Identify which cell holds the provided text, then report its (x, y) central coordinate. 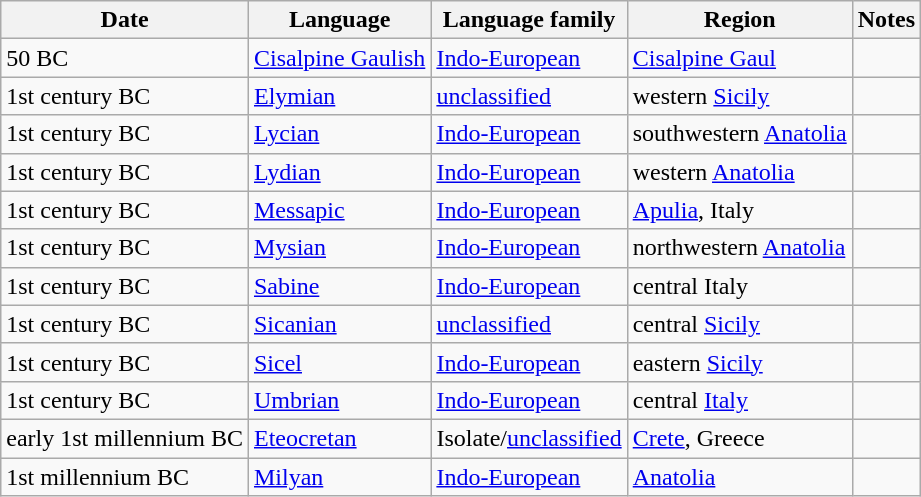
eastern Sicily (740, 362)
1st millennium BC (125, 477)
50 BC (125, 58)
Anatolia (740, 477)
western Sicily (740, 96)
Sabine (339, 286)
Mysian (339, 248)
western Anatolia (740, 172)
Apulia, Italy (740, 210)
central Sicily (740, 324)
Messapic (339, 210)
northwestern Anatolia (740, 248)
Eteocretan (339, 438)
Lycian (339, 134)
Umbrian (339, 400)
southwestern Anatolia (740, 134)
Cisalpine Gaul (740, 58)
Milyan (339, 477)
Isolate/unclassified (529, 438)
Date (125, 20)
Cisalpine Gaulish (339, 58)
early 1st millennium BC (125, 438)
Region (740, 20)
Elymian (339, 96)
Crete, Greece (740, 438)
Sicanian (339, 324)
Language (339, 20)
Notes (886, 20)
Lydian (339, 172)
Language family (529, 20)
Sicel (339, 362)
